Extract the (X, Y) coordinate from the center of the cell holding the provided text.  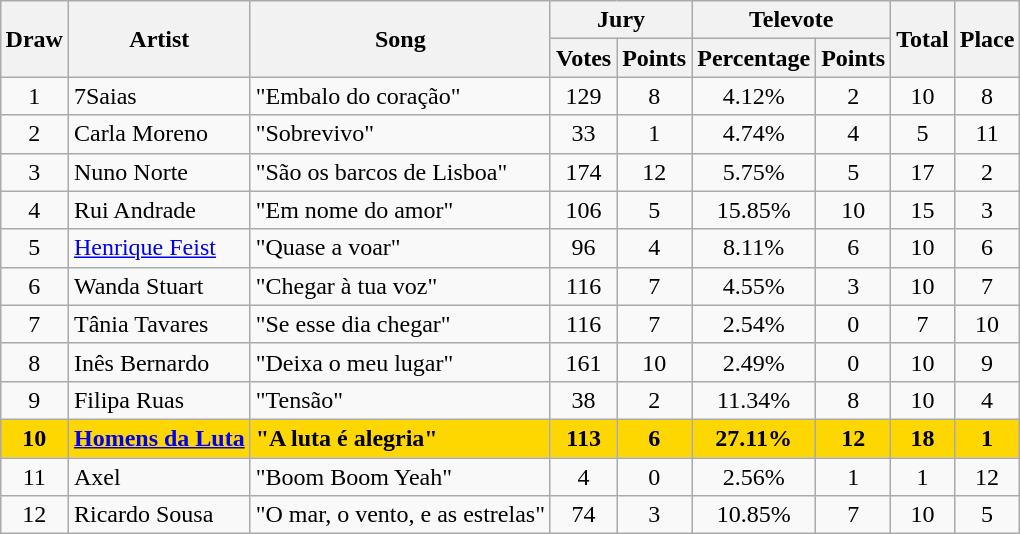
"Deixa o meu lugar" (400, 362)
Homens da Luta (159, 438)
10.85% (754, 515)
18 (923, 438)
Filipa Ruas (159, 400)
"Se esse dia chegar" (400, 324)
"O mar, o vento, e as estrelas" (400, 515)
33 (583, 134)
"Tensão" (400, 400)
15 (923, 210)
17 (923, 172)
5.75% (754, 172)
Carla Moreno (159, 134)
Axel (159, 477)
"Sobrevivo" (400, 134)
174 (583, 172)
4.55% (754, 286)
Ricardo Sousa (159, 515)
113 (583, 438)
11.34% (754, 400)
2.56% (754, 477)
Song (400, 39)
15.85% (754, 210)
4.12% (754, 96)
"Em nome do amor" (400, 210)
38 (583, 400)
129 (583, 96)
74 (583, 515)
Televote (792, 20)
Nuno Norte (159, 172)
4.74% (754, 134)
27.11% (754, 438)
Draw (34, 39)
"São os barcos de Lisboa" (400, 172)
106 (583, 210)
2.49% (754, 362)
"Quase a voar" (400, 248)
Total (923, 39)
"Embalo do coração" (400, 96)
7Saias (159, 96)
Jury (620, 20)
Place (987, 39)
Henrique Feist (159, 248)
8.11% (754, 248)
Votes (583, 58)
Artist (159, 39)
"Chegar à tua voz" (400, 286)
2.54% (754, 324)
Rui Andrade (159, 210)
161 (583, 362)
96 (583, 248)
"Boom Boom Yeah" (400, 477)
Percentage (754, 58)
Wanda Stuart (159, 286)
"A luta é alegria" (400, 438)
Tânia Tavares (159, 324)
Inês Bernardo (159, 362)
